For the text-containing cell, return its midpoint in (X, Y) coordinate format. 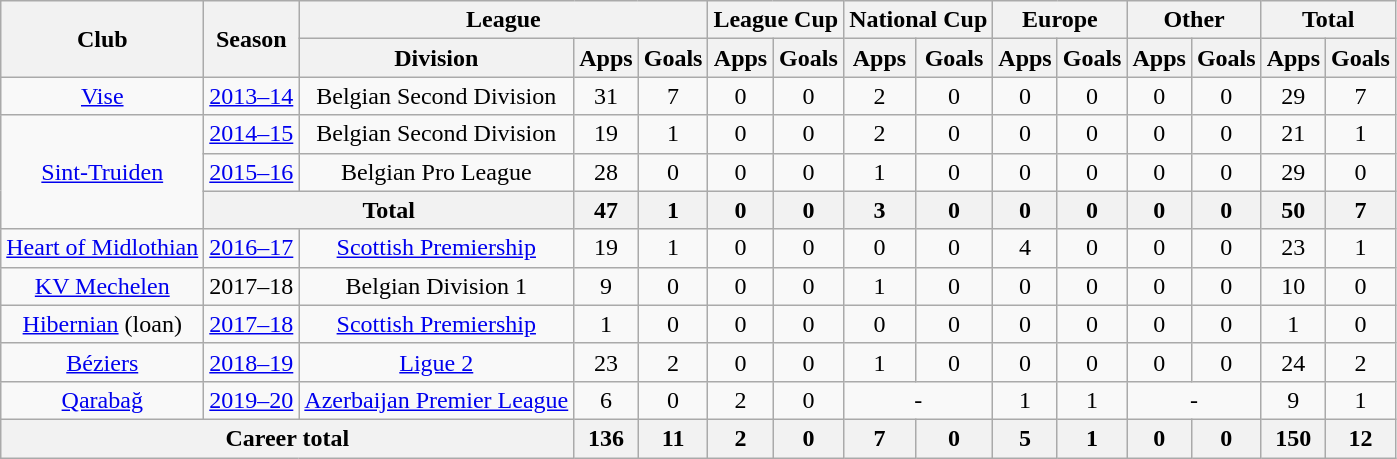
League Cup (776, 20)
3 (880, 210)
Other (1194, 20)
Sint-Truiden (102, 172)
Vise (102, 96)
Season (252, 39)
KV Mechelen (102, 286)
6 (606, 400)
5 (1025, 438)
2014–15 (252, 134)
Qarabağ (102, 400)
11 (673, 438)
50 (1293, 210)
4 (1025, 248)
136 (606, 438)
Ligue 2 (436, 362)
Europe (1060, 20)
47 (606, 210)
10 (1293, 286)
2016–17 (252, 248)
Azerbaijan Premier League (436, 400)
Belgian Division 1 (436, 286)
Club (102, 39)
21 (1293, 134)
Division (436, 58)
Heart of Midlothian (102, 248)
31 (606, 96)
Béziers (102, 362)
2013–14 (252, 96)
Career total (288, 438)
2019–20 (252, 400)
League (504, 20)
2018–19 (252, 362)
12 (1361, 438)
24 (1293, 362)
Belgian Pro League (436, 172)
National Cup (918, 20)
150 (1293, 438)
2015–16 (252, 172)
28 (606, 172)
Hibernian (loan) (102, 324)
